Capture the cell that displays the provided text and extract its [x, y] central coordinate. 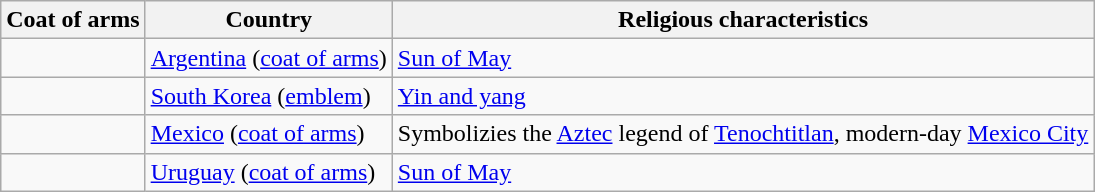
Religious characteristics [742, 20]
Coat of arms [73, 20]
Uruguay (coat of arms) [268, 172]
South Korea (emblem) [268, 96]
Symbolizies the Aztec legend of Tenochtitlan, modern-day Mexico City [742, 134]
Yin and yang [742, 96]
Argentina (coat of arms) [268, 58]
Mexico (coat of arms) [268, 134]
Country [268, 20]
